For the text-containing cell, return its midpoint in [X, Y] coordinate format. 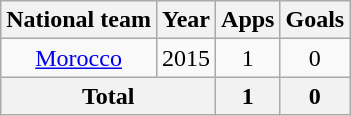
Year [186, 20]
Goals [315, 20]
Morocco [79, 58]
National team [79, 20]
Total [108, 96]
2015 [186, 58]
Apps [248, 20]
